Search for the cell housing the specified text and yield its [x, y] center coordinate. 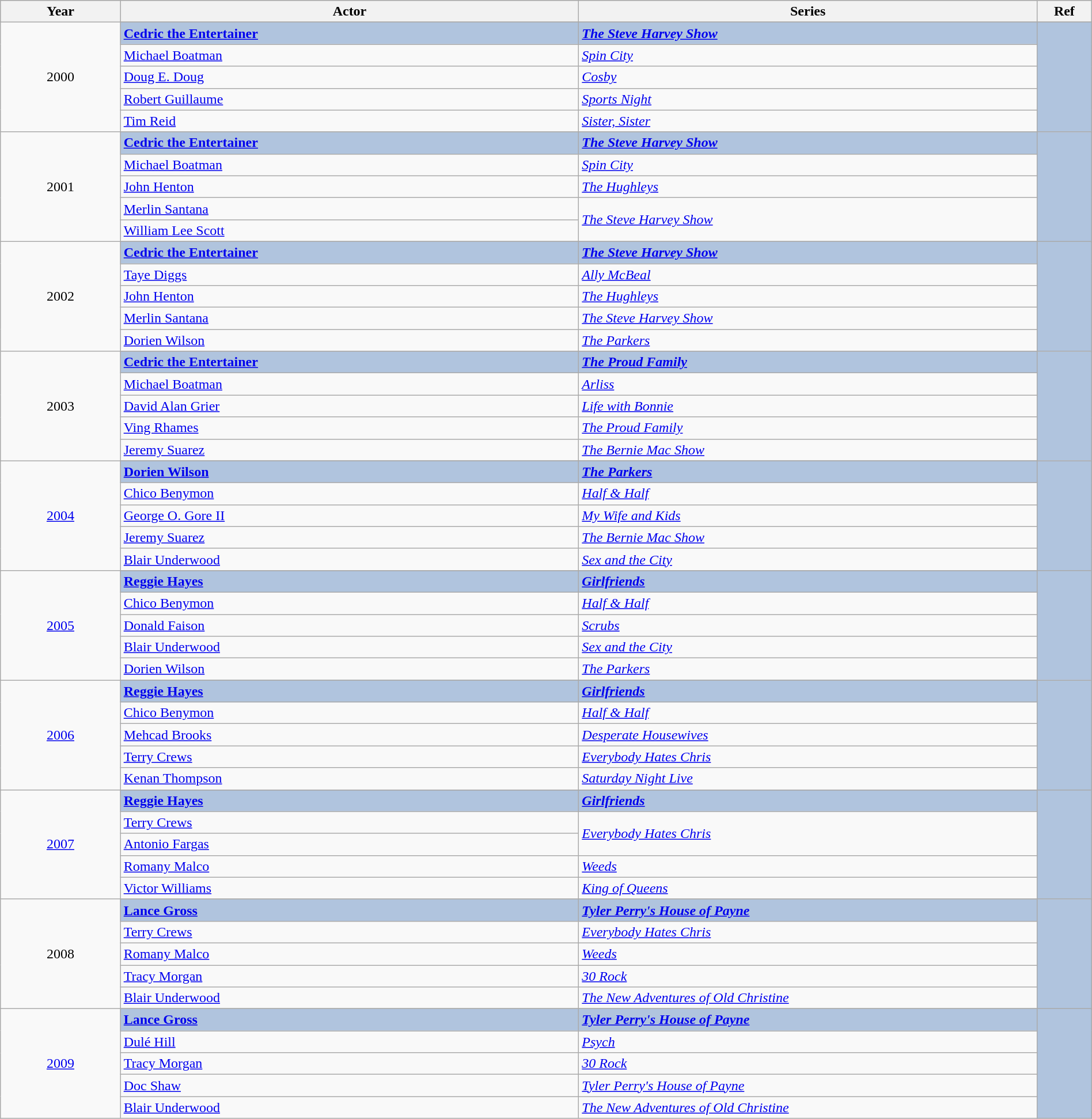
2003 [60, 406]
2005 [60, 625]
Antonio Fargas [350, 844]
Doc Shaw [350, 1086]
2000 [60, 77]
2008 [60, 954]
Kenan Thompson [350, 779]
2006 [60, 735]
Series [808, 12]
Doug E. Doug [350, 77]
Ally McBeal [808, 275]
Psych [808, 1042]
Arliss [808, 384]
Dulé Hill [350, 1042]
Cosby [808, 77]
Desperate Housewives [808, 735]
2001 [60, 187]
Life with Bonnie [808, 406]
Ref [1064, 12]
2009 [60, 1064]
David Alan Grier [350, 406]
Victor Williams [350, 888]
Sports Night [808, 99]
Sister, Sister [808, 121]
2004 [60, 515]
Year [60, 12]
Ving Rhames [350, 428]
Tim Reid [350, 121]
Actor [350, 12]
Robert Guillaume [350, 99]
Mehcad Brooks [350, 735]
My Wife and Kids [808, 515]
George O. Gore II [350, 515]
Taye Diggs [350, 275]
King of Queens [808, 888]
Saturday Night Live [808, 779]
William Lee Scott [350, 230]
Scrubs [808, 625]
2002 [60, 296]
2007 [60, 844]
Donald Faison [350, 625]
